Scan for the cell matching the given text and deliver its (X, Y) coordinate at center. 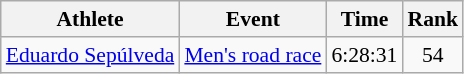
Event (252, 19)
Rank (432, 19)
Men's road race (252, 55)
6:28:31 (364, 55)
Athlete (90, 19)
54 (432, 55)
Eduardo Sepúlveda (90, 55)
Time (364, 19)
